For the text-containing cell, return its midpoint in [x, y] coordinate format. 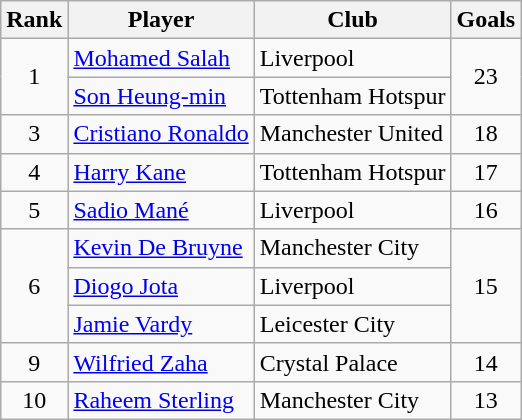
Kevin De Bruyne [161, 248]
Raheem Sterling [161, 400]
Crystal Palace [352, 362]
18 [486, 134]
Son Heung-min [161, 96]
Manchester United [352, 134]
1 [34, 77]
Player [161, 20]
Jamie Vardy [161, 324]
Wilfried Zaha [161, 362]
4 [34, 172]
5 [34, 210]
Cristiano Ronaldo [161, 134]
10 [34, 400]
17 [486, 172]
Leicester City [352, 324]
Harry Kane [161, 172]
3 [34, 134]
Goals [486, 20]
Sadio Mané [161, 210]
Mohamed Salah [161, 58]
13 [486, 400]
16 [486, 210]
15 [486, 286]
Diogo Jota [161, 286]
14 [486, 362]
6 [34, 286]
Rank [34, 20]
9 [34, 362]
Club [352, 20]
23 [486, 77]
